From the cell containing the given text, extract its center point as (x, y) coordinate. 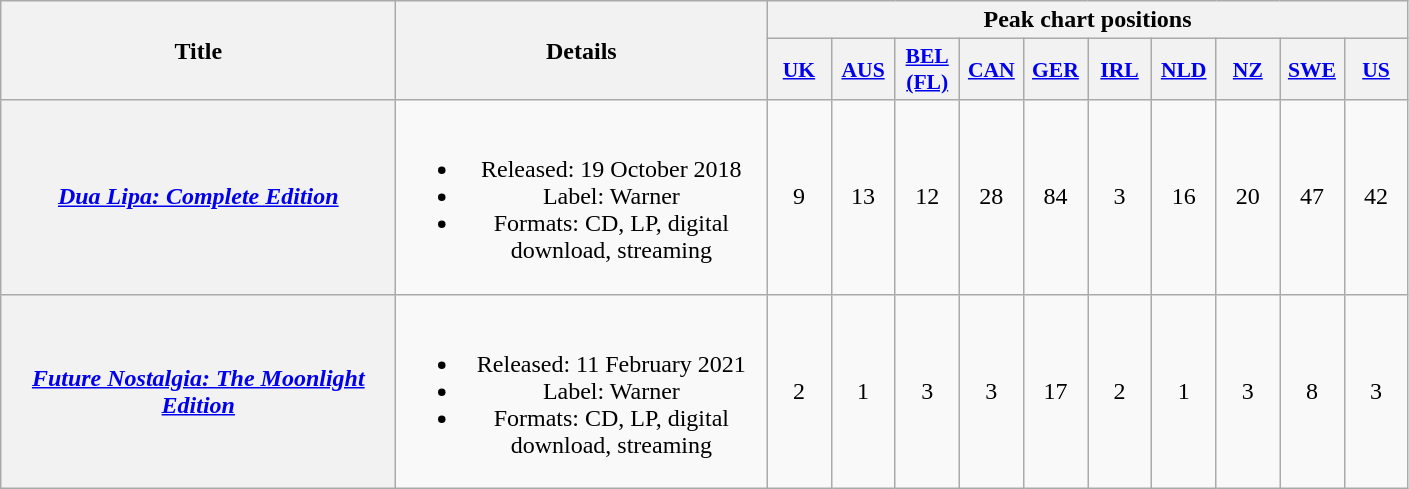
84 (1055, 197)
12 (927, 197)
GER (1055, 70)
Released: 11 February 2021Label: WarnerFormats: CD, LP, digital download, streaming (582, 391)
20 (1248, 197)
47 (1312, 197)
BEL (FL) (927, 70)
8 (1312, 391)
17 (1055, 391)
IRL (1120, 70)
Details (582, 50)
Title (198, 50)
Released: 19 October 2018Label: WarnerFormats: CD, LP, digital download, streaming (582, 197)
US (1376, 70)
NZ (1248, 70)
CAN (991, 70)
16 (1184, 197)
AUS (863, 70)
9 (799, 197)
28 (991, 197)
NLD (1184, 70)
13 (863, 197)
Future Nostalgia: The Moonlight Edition (198, 391)
UK (799, 70)
42 (1376, 197)
SWE (1312, 70)
Peak chart positions (1088, 20)
Dua Lipa: Complete Edition (198, 197)
